Determine the [x, y] coordinate at the center of the cell enclosing the given text.  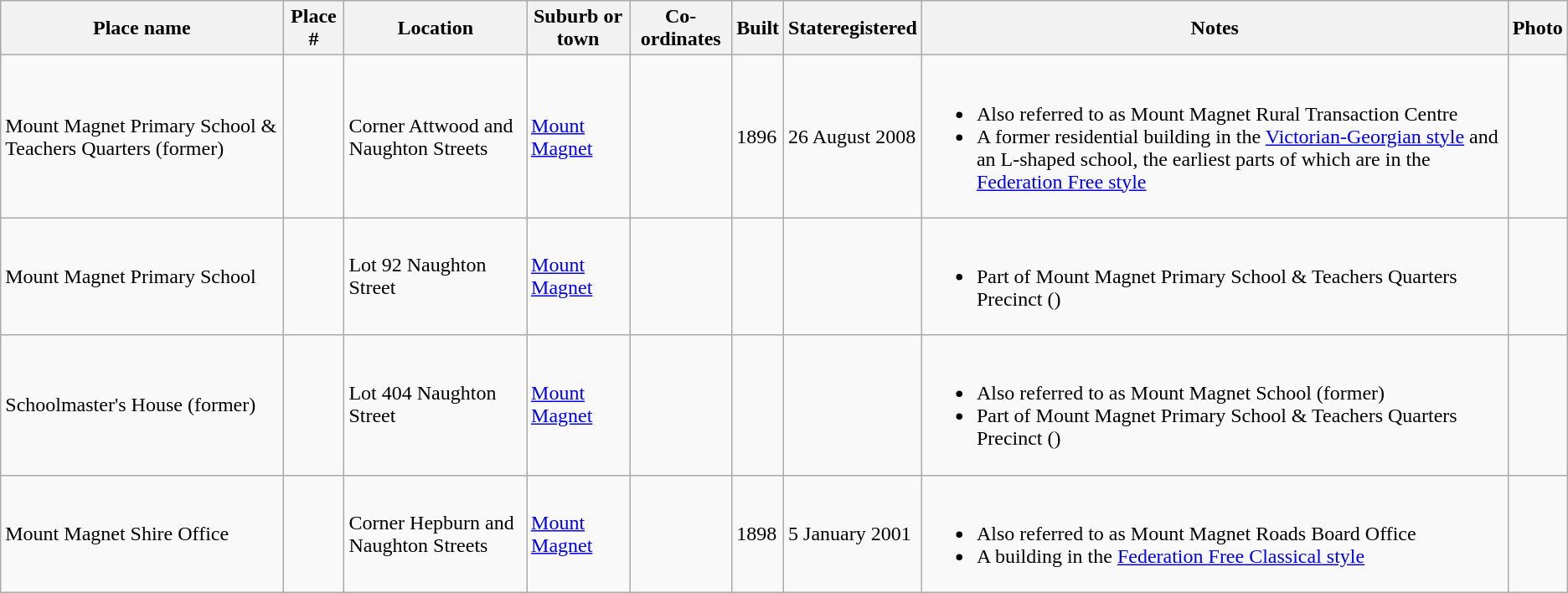
Also referred to as Mount Magnet School (former)Part of Mount Magnet Primary School & Teachers Quarters Precinct () [1215, 405]
Lot 404 Naughton Street [436, 405]
Mount Magnet Shire Office [142, 534]
Photo [1538, 28]
Location [436, 28]
Lot 92 Naughton Street [436, 276]
26 August 2008 [853, 137]
Corner Attwood and Naughton Streets [436, 137]
Place # [313, 28]
Mount Magnet Primary School & Teachers Quarters (former) [142, 137]
1896 [758, 137]
Mount Magnet Primary School [142, 276]
Co-ordinates [681, 28]
Part of Mount Magnet Primary School & Teachers Quarters Precinct () [1215, 276]
Place name [142, 28]
Notes [1215, 28]
Schoolmaster's House (former) [142, 405]
1898 [758, 534]
5 January 2001 [853, 534]
Corner Hepburn and Naughton Streets [436, 534]
Suburb or town [578, 28]
Built [758, 28]
Also referred to as Mount Magnet Roads Board OfficeA building in the Federation Free Classical style [1215, 534]
Stateregistered [853, 28]
